Determine the (x, y) coordinate at the center of the cell enclosing the given text.  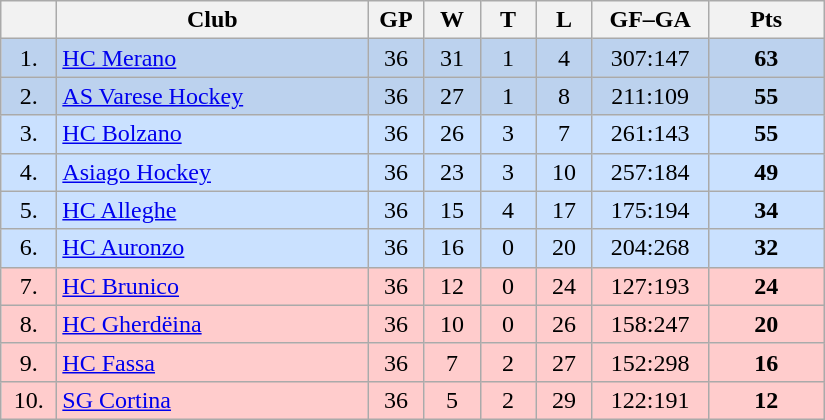
HC Fassa (212, 362)
HC Merano (212, 58)
261:143 (650, 134)
2. (29, 96)
AS Varese Hockey (212, 96)
Club (212, 20)
SG Cortina (212, 400)
152:298 (650, 362)
257:184 (650, 172)
5 (452, 400)
158:247 (650, 324)
GP (396, 20)
8 (564, 96)
10. (29, 400)
3. (29, 134)
Asiago Hockey (212, 172)
5. (29, 210)
GF–GA (650, 20)
211:109 (650, 96)
34 (766, 210)
15 (452, 210)
23 (452, 172)
122:191 (650, 400)
6. (29, 248)
1. (29, 58)
Pts (766, 20)
307:147 (650, 58)
204:268 (650, 248)
63 (766, 58)
4. (29, 172)
L (564, 20)
32 (766, 248)
HC Bolzano (212, 134)
175:194 (650, 210)
127:193 (650, 286)
7. (29, 286)
W (452, 20)
31 (452, 58)
HC Gherdëina (212, 324)
9. (29, 362)
8. (29, 324)
HC Auronzo (212, 248)
17 (564, 210)
T (508, 20)
29 (564, 400)
HC Alleghe (212, 210)
HC Brunico (212, 286)
49 (766, 172)
